Return [X, Y] of the center of cell containing provided text 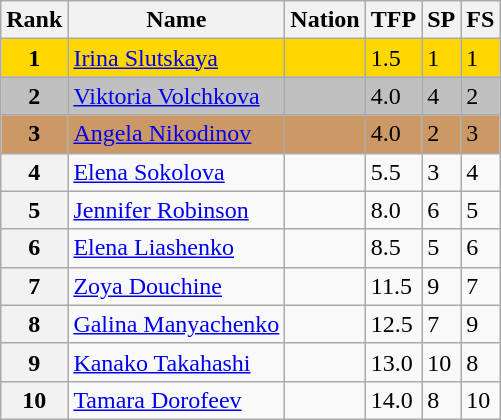
Name [176, 20]
11.5 [393, 286]
12.5 [393, 324]
1.5 [393, 58]
FS [480, 20]
Jennifer Robinson [176, 210]
Kanako Takahashi [176, 362]
Rank [34, 20]
Viktoria Volchkova [176, 96]
TFP [393, 20]
Elena Liashenko [176, 248]
Nation [325, 20]
Galina Manyachenko [176, 324]
Angela Nikodinov [176, 134]
Zoya Douchine [176, 286]
8.0 [393, 210]
SP [442, 20]
Elena Sokolova [176, 172]
Tamara Dorofeev [176, 400]
13.0 [393, 362]
8.5 [393, 248]
14.0 [393, 400]
Irina Slutskaya [176, 58]
5.5 [393, 172]
